Return [X, Y] of the center of cell containing provided text 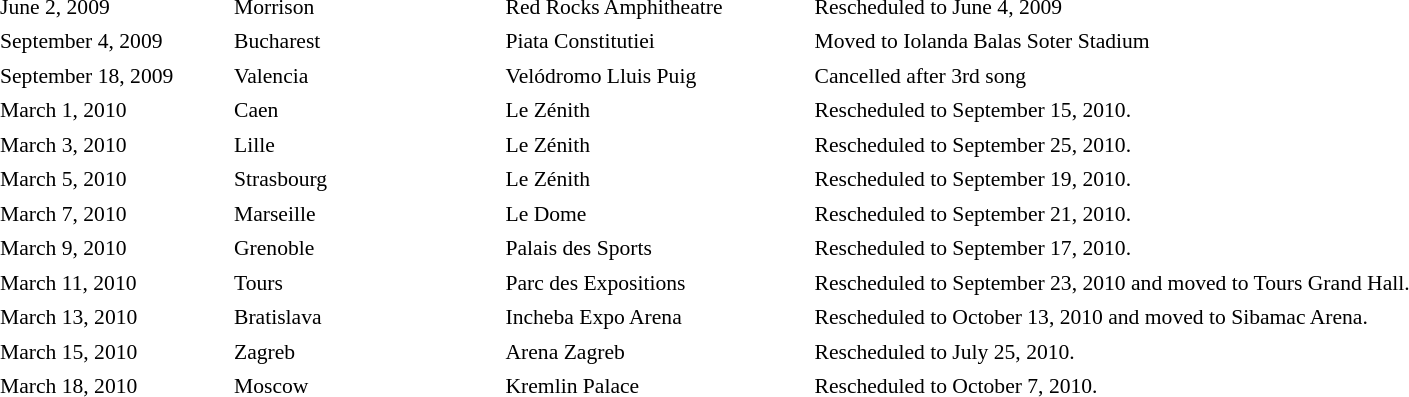
Incheba Expo Arena [655, 318]
Arena Zagreb [655, 352]
Tours [365, 283]
Palais des Sports [655, 248]
Caen [365, 110]
Strasbourg [365, 180]
Bratislava [365, 318]
Piata Constitutiei [655, 42]
Lille [365, 145]
Le Dome [655, 214]
Zagreb [365, 352]
Parc des Expositions [655, 283]
Bucharest [365, 42]
Valencia [365, 76]
Marseille [365, 214]
Velódromo Lluis Puig [655, 76]
Grenoble [365, 248]
